For the text-containing cell, return its midpoint in (x, y) coordinate format. 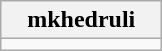
mkhedruli (82, 20)
